Output the (X, Y) coordinate of the center of the cell containing the given text.  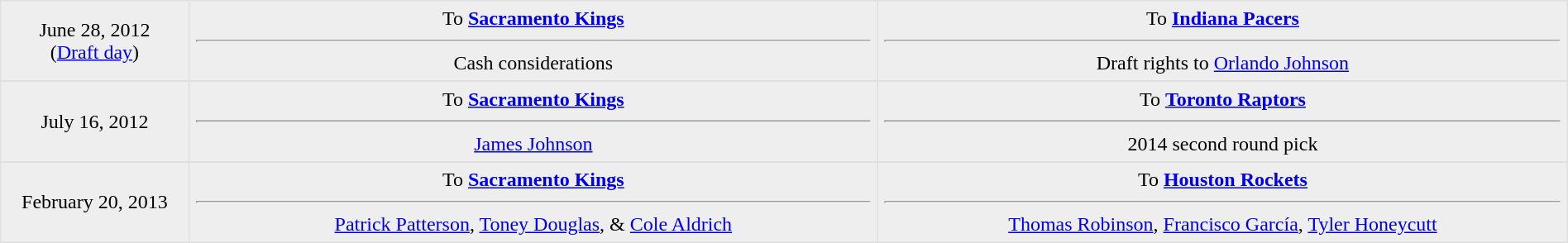
To Toronto Raptors2014 second round pick (1223, 121)
To Sacramento KingsCash considerations (533, 41)
To Sacramento KingsPatrick Patterson, Toney Douglas, & Cole Aldrich (533, 202)
June 28, 2012(Draft day) (94, 41)
To Sacramento KingsJames Johnson (533, 121)
To Houston RocketsThomas Robinson, Francisco García, Tyler Honeycutt (1223, 202)
July 16, 2012 (94, 121)
February 20, 2013 (94, 202)
To Indiana PacersDraft rights to Orlando Johnson (1223, 41)
